Find where the given text appears and provide that cell's center as [x, y] coordinate. 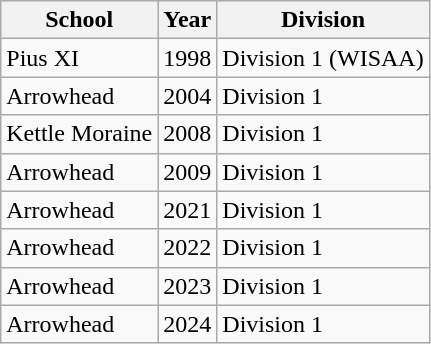
Division 1 (WISAA) [323, 58]
2023 [188, 286]
2008 [188, 134]
Year [188, 20]
Division [323, 20]
2022 [188, 248]
2021 [188, 210]
Kettle Moraine [80, 134]
2004 [188, 96]
School [80, 20]
2024 [188, 324]
2009 [188, 172]
Pius XI [80, 58]
1998 [188, 58]
